Detect which cell encompasses the target text, then output its (x, y) center coordinate. 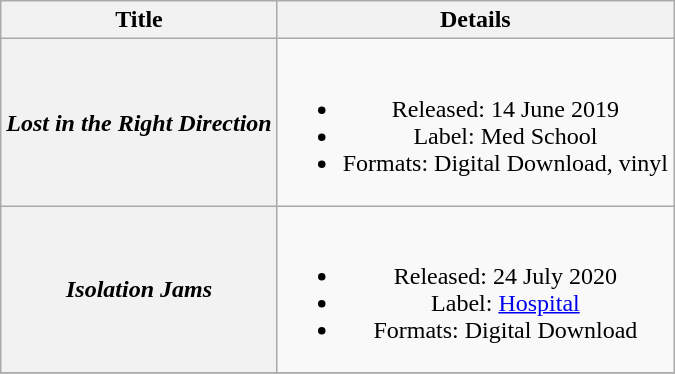
Released: 24 July 2020Label: HospitalFormats: Digital Download (475, 290)
Released: 14 June 2019Label: Med SchoolFormats: Digital Download, vinyl (475, 122)
Details (475, 20)
Isolation Jams (139, 290)
Title (139, 20)
Lost in the Right Direction (139, 122)
